Detect which cell encompasses the target text, then output its (x, y) center coordinate. 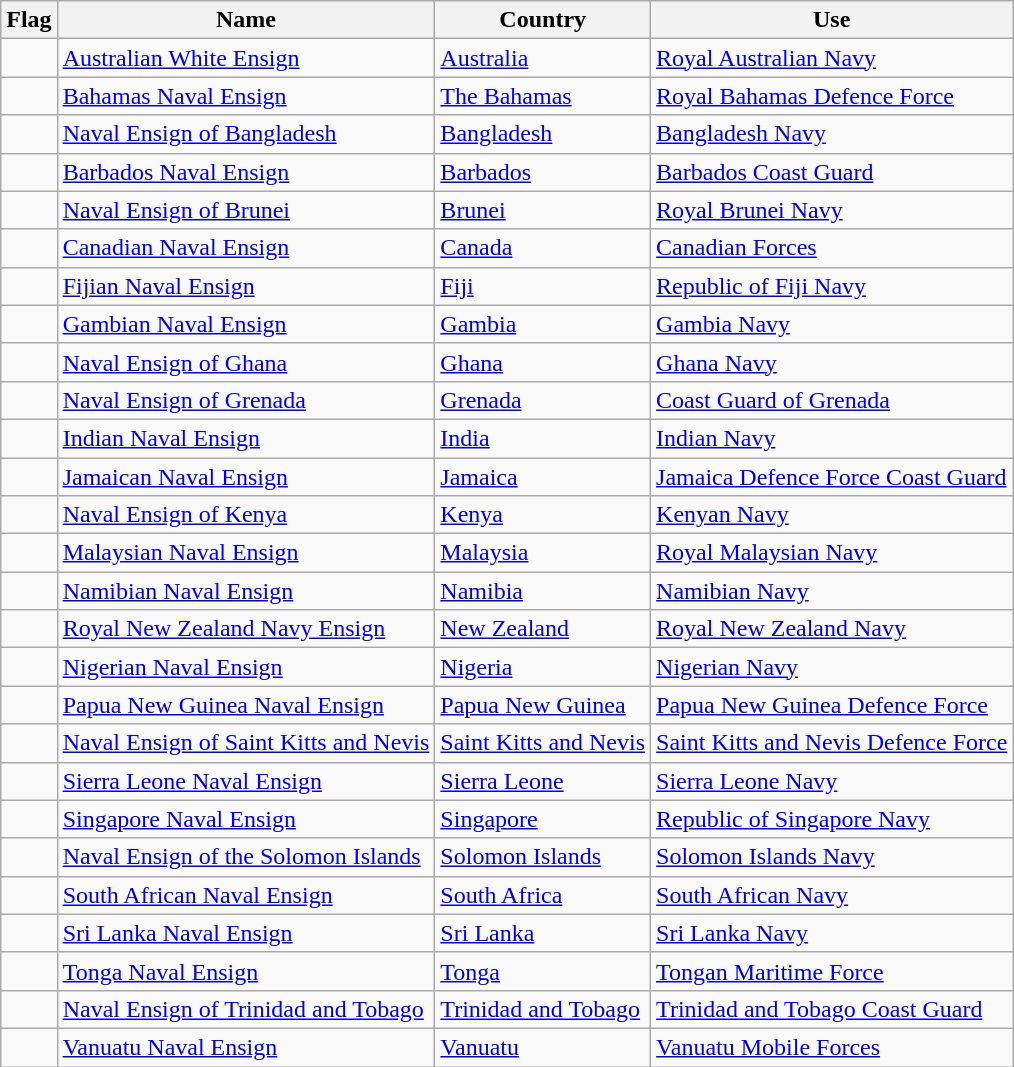
Kenya (543, 515)
South African Navy (832, 895)
The Bahamas (543, 96)
Naval Ensign of Brunei (246, 210)
Sierra Leone Navy (832, 781)
Sri Lanka Navy (832, 933)
Solomon Islands (543, 857)
Name (246, 20)
Tonga Naval Ensign (246, 971)
Gambian Naval Ensign (246, 324)
Vanuatu Naval Ensign (246, 1047)
Papua New Guinea (543, 705)
Namibian Naval Ensign (246, 591)
Saint Kitts and Nevis (543, 743)
Papua New Guinea Defence Force (832, 705)
Sri Lanka (543, 933)
Royal Bahamas Defence Force (832, 96)
Canadian Naval Ensign (246, 248)
Ghana Navy (832, 362)
Country (543, 20)
Kenyan Navy (832, 515)
Naval Ensign of Kenya (246, 515)
Sierra Leone Naval Ensign (246, 781)
South African Naval Ensign (246, 895)
India (543, 438)
Indian Naval Ensign (246, 438)
Malaysia (543, 553)
Australia (543, 58)
Ghana (543, 362)
Republic of Fiji Navy (832, 286)
Singapore Naval Ensign (246, 819)
Nigerian Navy (832, 667)
Royal Malaysian Navy (832, 553)
Naval Ensign of Saint Kitts and Nevis (246, 743)
Nigeria (543, 667)
South Africa (543, 895)
Sri Lanka Naval Ensign (246, 933)
Fijian Naval Ensign (246, 286)
Vanuatu (543, 1047)
Gambia Navy (832, 324)
Namibia (543, 591)
Bahamas Naval Ensign (246, 96)
Naval Ensign of Trinidad and Tobago (246, 1009)
Tonga (543, 971)
Flag (29, 20)
Royal New Zealand Navy Ensign (246, 629)
Barbados Naval Ensign (246, 172)
Malaysian Naval Ensign (246, 553)
Republic of Singapore Navy (832, 819)
Grenada (543, 400)
Trinidad and Tobago Coast Guard (832, 1009)
New Zealand (543, 629)
Gambia (543, 324)
Naval Ensign of Ghana (246, 362)
Royal New Zealand Navy (832, 629)
Jamaican Naval Ensign (246, 477)
Naval Ensign of Grenada (246, 400)
Sierra Leone (543, 781)
Royal Australian Navy (832, 58)
Tongan Maritime Force (832, 971)
Jamaica Defence Force Coast Guard (832, 477)
Papua New Guinea Naval Ensign (246, 705)
Canadian Forces (832, 248)
Canada (543, 248)
Singapore (543, 819)
Naval Ensign of Bangladesh (246, 134)
Indian Navy (832, 438)
Bangladesh (543, 134)
Namibian Navy (832, 591)
Solomon Islands Navy (832, 857)
Fiji (543, 286)
Vanuatu Mobile Forces (832, 1047)
Coast Guard of Grenada (832, 400)
Naval Ensign of the Solomon Islands (246, 857)
Barbados Coast Guard (832, 172)
Jamaica (543, 477)
Use (832, 20)
Trinidad and Tobago (543, 1009)
Australian White Ensign (246, 58)
Barbados (543, 172)
Royal Brunei Navy (832, 210)
Bangladesh Navy (832, 134)
Nigerian Naval Ensign (246, 667)
Saint Kitts and Nevis Defence Force (832, 743)
Brunei (543, 210)
